Search for the cell housing the specified text and yield its (x, y) center coordinate. 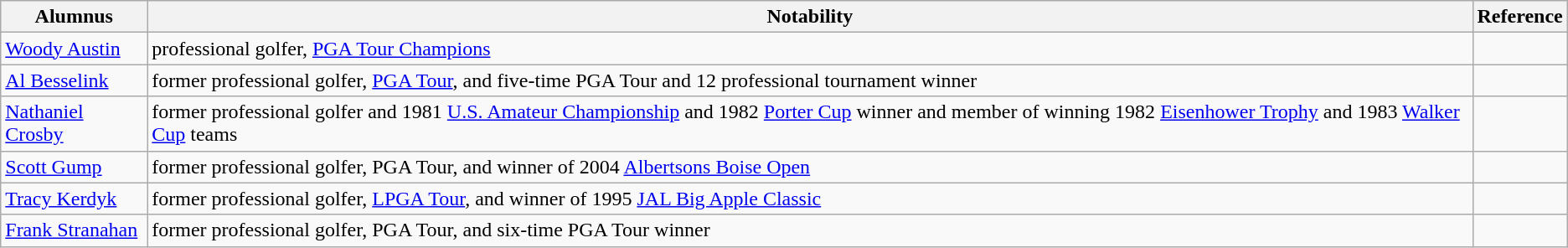
professional golfer, PGA Tour Champions (810, 49)
Woody Austin (74, 49)
former professional golfer, PGA Tour, and five-time PGA Tour and 12 professional tournament winner (810, 80)
former professional golfer, LPGA Tour, and winner of 1995 JAL Big Apple Classic (810, 199)
Tracy Kerdyk (74, 199)
Al Besselink (74, 80)
Nathaniel Crosby (74, 124)
Reference (1519, 17)
Frank Stranahan (74, 230)
Scott Gump (74, 167)
former professional golfer, PGA Tour, and winner of 2004 Albertsons Boise Open (810, 167)
former professional golfer, PGA Tour, and six-time PGA Tour winner (810, 230)
Alumnus (74, 17)
Notability (810, 17)
